Return (x, y) of the center of cell containing provided text 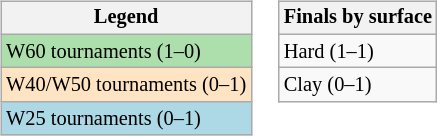
W60 tournaments (1–0) (126, 51)
Legend (126, 18)
Clay (0–1) (358, 85)
Finals by surface (358, 18)
Hard (1–1) (358, 51)
W40/W50 tournaments (0–1) (126, 85)
W25 tournaments (0–1) (126, 119)
